Scan for the cell matching the given text and deliver its [x, y] coordinate at center. 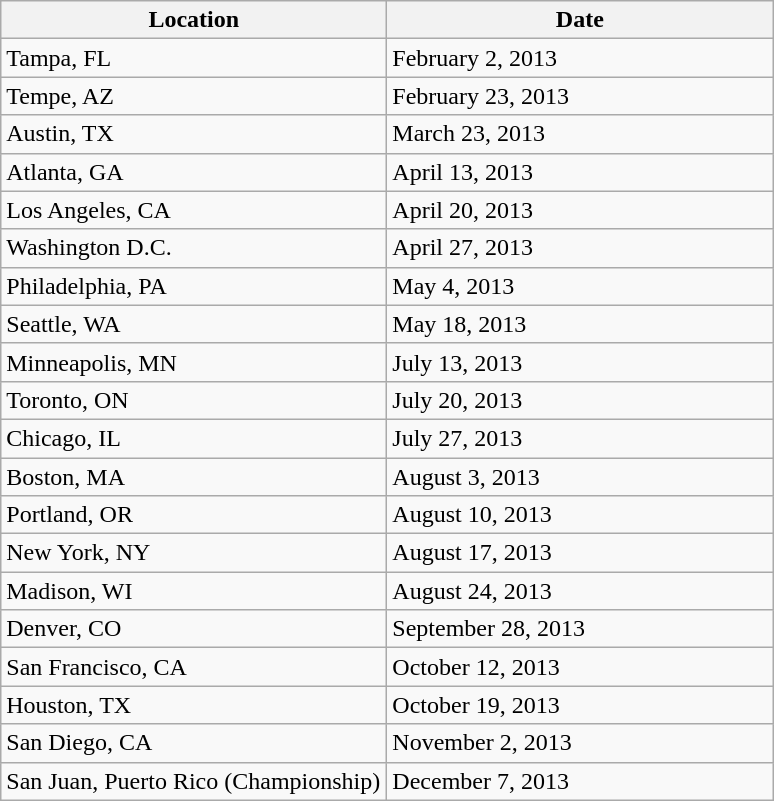
New York, NY [194, 553]
October 19, 2013 [580, 705]
August 3, 2013 [580, 477]
Minneapolis, MN [194, 362]
Atlanta, GA [194, 172]
February 2, 2013 [580, 58]
Austin, TX [194, 134]
April 13, 2013 [580, 172]
May 18, 2013 [580, 324]
Portland, OR [194, 515]
August 24, 2013 [580, 591]
August 10, 2013 [580, 515]
Location [194, 20]
December 7, 2013 [580, 781]
April 27, 2013 [580, 248]
July 13, 2013 [580, 362]
Chicago, IL [194, 438]
March 23, 2013 [580, 134]
Tempe, AZ [194, 96]
Boston, MA [194, 477]
Date [580, 20]
July 20, 2013 [580, 400]
August 17, 2013 [580, 553]
Madison, WI [194, 591]
May 4, 2013 [580, 286]
Los Angeles, CA [194, 210]
October 12, 2013 [580, 667]
Washington D.C. [194, 248]
Tampa, FL [194, 58]
San Francisco, CA [194, 667]
September 28, 2013 [580, 629]
Seattle, WA [194, 324]
Philadelphia, PA [194, 286]
San Juan, Puerto Rico (Championship) [194, 781]
San Diego, CA [194, 743]
July 27, 2013 [580, 438]
April 20, 2013 [580, 210]
February 23, 2013 [580, 96]
Houston, TX [194, 705]
November 2, 2013 [580, 743]
Denver, CO [194, 629]
Toronto, ON [194, 400]
